Extract the [x, y] coordinate from the center of the cell holding the provided text.  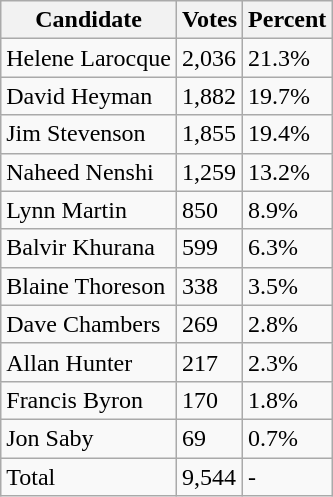
Jim Stevenson [89, 134]
9,544 [209, 477]
Candidate [89, 20]
6.3% [288, 248]
8.9% [288, 210]
Naheed Nenshi [89, 172]
Blaine Thoreson [89, 286]
2.3% [288, 362]
Jon Saby [89, 438]
170 [209, 400]
69 [209, 438]
21.3% [288, 58]
Votes [209, 20]
Allan Hunter [89, 362]
599 [209, 248]
1,882 [209, 96]
2.8% [288, 324]
338 [209, 286]
David Heyman [89, 96]
19.7% [288, 96]
Helene Larocque [89, 58]
Dave Chambers [89, 324]
Balvir Khurana [89, 248]
1,259 [209, 172]
850 [209, 210]
- [288, 477]
3.5% [288, 286]
1.8% [288, 400]
2,036 [209, 58]
Lynn Martin [89, 210]
19.4% [288, 134]
Total [89, 477]
217 [209, 362]
1,855 [209, 134]
269 [209, 324]
Percent [288, 20]
13.2% [288, 172]
Francis Byron [89, 400]
0.7% [288, 438]
